Search for the cell housing the specified text and yield its [X, Y] center coordinate. 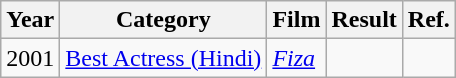
Year [30, 20]
2001 [30, 58]
Result [364, 20]
Category [164, 20]
Ref. [428, 20]
Best Actress (Hindi) [164, 58]
Film [296, 20]
Fiza [296, 58]
